Output the (x, y) coordinate of the center of the cell containing the given text.  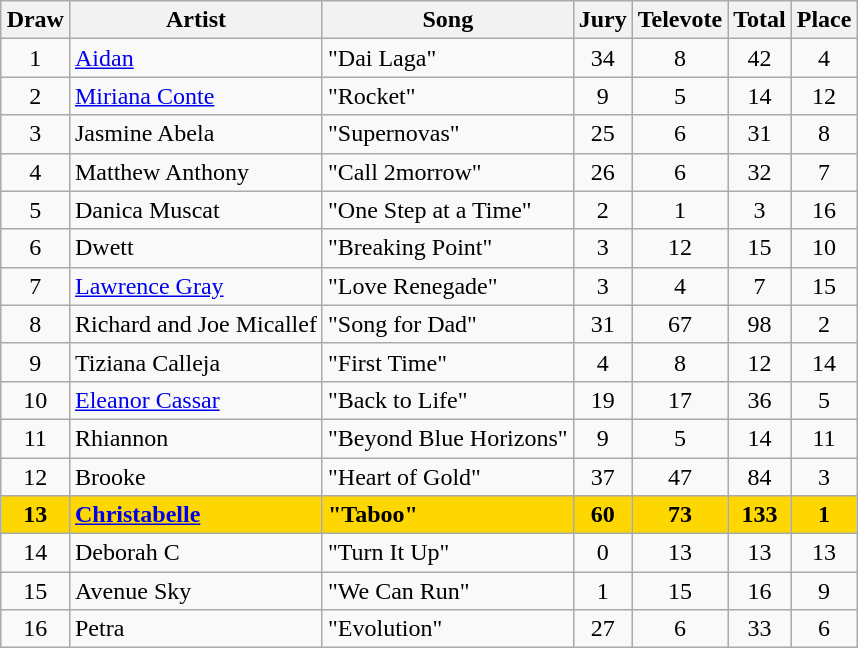
Rhiannon (196, 438)
"Turn It Up" (448, 553)
98 (760, 324)
"Love Renegade" (448, 286)
"Beyond Blue Horizons" (448, 438)
Lawrence Gray (196, 286)
"First Time" (448, 362)
"Heart of Gold" (448, 477)
"Evolution" (448, 629)
Televote (680, 20)
Place (824, 20)
Avenue Sky (196, 591)
"Back to Life" (448, 400)
73 (680, 515)
"We Can Run" (448, 591)
Christabelle (196, 515)
"Song for Dad" (448, 324)
Miriana Conte (196, 96)
"Taboo" (448, 515)
133 (760, 515)
32 (760, 172)
"Call 2morrow" (448, 172)
"Dai Laga" (448, 58)
Deborah C (196, 553)
84 (760, 477)
Danica Muscat (196, 210)
67 (680, 324)
42 (760, 58)
26 (602, 172)
Eleanor Cassar (196, 400)
Draw (35, 20)
Brooke (196, 477)
Tiziana Calleja (196, 362)
Song (448, 20)
0 (602, 553)
Jury (602, 20)
34 (602, 58)
33 (760, 629)
37 (602, 477)
Artist (196, 20)
Total (760, 20)
Petra (196, 629)
"Breaking Point" (448, 248)
47 (680, 477)
"One Step at a Time" (448, 210)
"Rocket" (448, 96)
Dwett (196, 248)
Jasmine Abela (196, 134)
Matthew Anthony (196, 172)
"Supernovas" (448, 134)
17 (680, 400)
36 (760, 400)
19 (602, 400)
60 (602, 515)
25 (602, 134)
Richard and Joe Micallef (196, 324)
27 (602, 629)
Aidan (196, 58)
